Return the [X, Y] coordinate for the center point of the cell that contains the specified text.  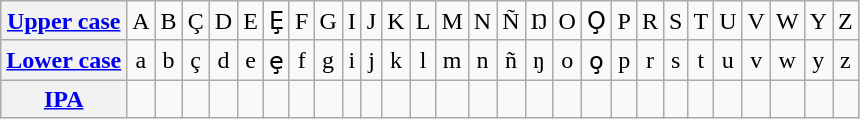
o [567, 60]
Z [846, 21]
n [482, 60]
V [756, 21]
W [787, 21]
v [756, 60]
o̧ [596, 60]
A [141, 21]
G [328, 21]
l [423, 60]
Ȩ [276, 21]
t [701, 60]
Ŋ [539, 21]
O [567, 21]
ŋ [539, 60]
w [787, 60]
j [371, 60]
D [223, 21]
S [675, 21]
e [251, 60]
f [301, 60]
d [223, 60]
Y [818, 21]
k [396, 60]
r [650, 60]
R [650, 21]
T [701, 21]
B [168, 21]
L [423, 21]
IPA [64, 99]
ç [196, 60]
Lower case [64, 60]
U [728, 21]
K [396, 21]
J [371, 21]
g [328, 60]
F [301, 21]
Ñ [511, 21]
Upper case [64, 21]
i [352, 60]
ñ [511, 60]
p [624, 60]
u [728, 60]
N [482, 21]
a [141, 60]
ȩ [276, 60]
O̧ [596, 21]
E [251, 21]
s [675, 60]
m [452, 60]
M [452, 21]
I [352, 21]
y [818, 60]
z [846, 60]
Ç [196, 21]
b [168, 60]
P [624, 21]
